Find where the given text appears and provide that cell's center as [X, Y] coordinate. 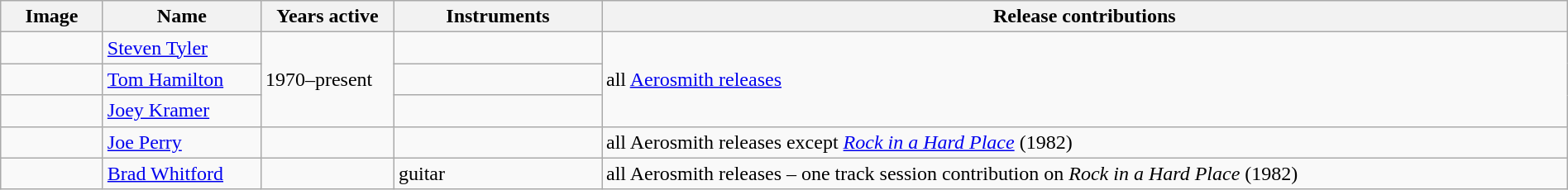
1970–present [327, 79]
guitar [498, 173]
all Aerosmith releases [1085, 79]
Joe Perry [182, 142]
Instruments [498, 17]
all Aerosmith releases except Rock in a Hard Place (1982) [1085, 142]
Joey Kramer [182, 111]
Steven Tyler [182, 48]
Image [52, 17]
Release contributions [1085, 17]
Name [182, 17]
Brad Whitford [182, 173]
all Aerosmith releases – one track session contribution on Rock in a Hard Place (1982) [1085, 173]
Tom Hamilton [182, 79]
Years active [327, 17]
